Search for the cell housing the specified text and yield its (x, y) center coordinate. 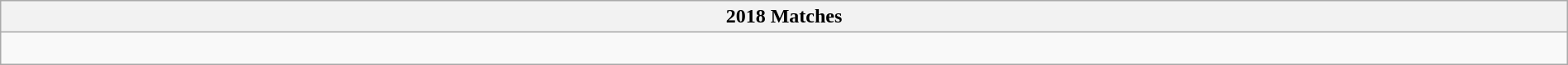
2018 Matches (784, 17)
